From the cell containing the given text, extract its center point as (X, Y) coordinate. 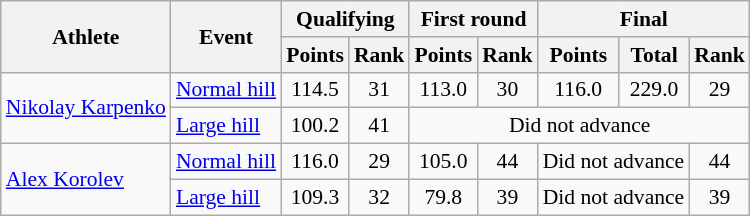
Total (654, 55)
31 (380, 90)
105.0 (443, 162)
Alex Korolev (86, 180)
79.8 (443, 197)
First round (473, 19)
229.0 (654, 90)
Final (644, 19)
Athlete (86, 36)
109.3 (315, 197)
Event (226, 36)
114.5 (315, 90)
Qualifying (345, 19)
30 (508, 90)
113.0 (443, 90)
41 (380, 126)
100.2 (315, 126)
32 (380, 197)
Nikolay Karpenko (86, 108)
